Pinpoint the cell where the given text exists, returning its (x, y) midpoint coordinate. 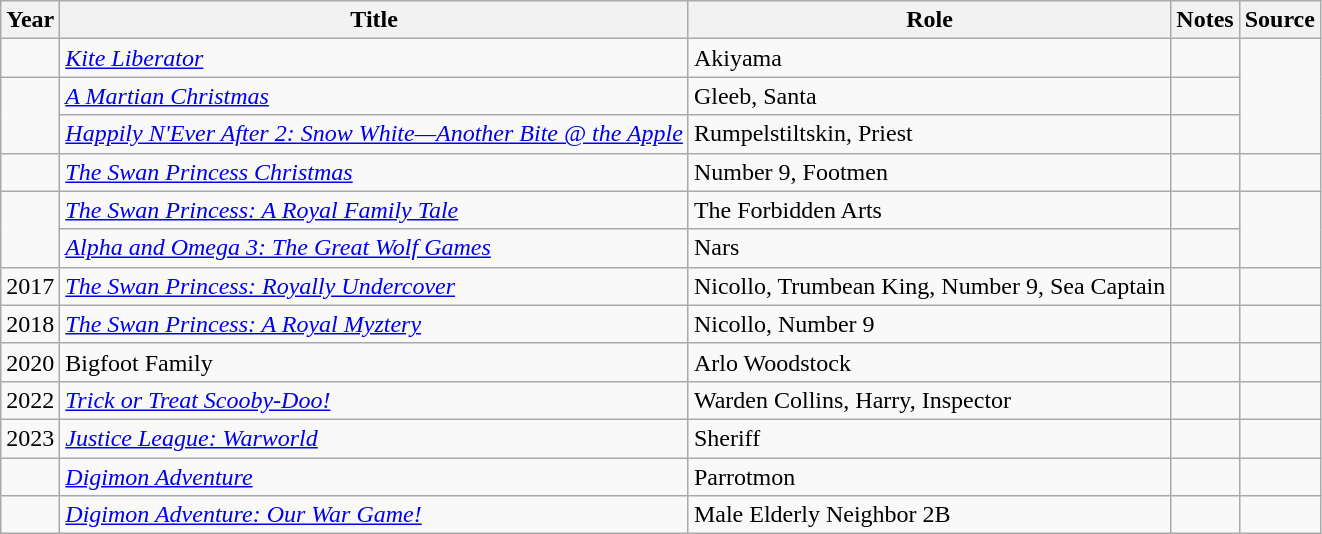
The Swan Princess: A Royal Family Tale (374, 210)
Nicollo, Number 9 (929, 324)
Digimon Adventure (374, 477)
Arlo Woodstock (929, 362)
Nicollo, Trumbean King, Number 9, Sea Captain (929, 286)
Alpha and Omega 3: The Great Wolf Games (374, 248)
Title (374, 20)
A Martian Christmas (374, 96)
Year (30, 20)
Kite Liberator (374, 58)
2018 (30, 324)
Role (929, 20)
Nars (929, 248)
Happily N'Ever After 2: Snow White—Another Bite @ the Apple (374, 134)
Number 9, Footmen (929, 172)
2017 (30, 286)
Akiyama (929, 58)
The Forbidden Arts (929, 210)
Source (1280, 20)
Rumpelstiltskin, Priest (929, 134)
The Swan Princess: A Royal Myztery (374, 324)
2022 (30, 400)
Male Elderly Neighbor 2B (929, 515)
Notes (1205, 20)
Parrotmon (929, 477)
2023 (30, 438)
Sheriff (929, 438)
2020 (30, 362)
Justice League: Warworld (374, 438)
Bigfoot Family (374, 362)
Warden Collins, Harry, Inspector (929, 400)
The Swan Princess Christmas (374, 172)
Trick or Treat Scooby-Doo! (374, 400)
Gleeb, Santa (929, 96)
The Swan Princess: Royally Undercover (374, 286)
Digimon Adventure: Our War Game! (374, 515)
